Find where the given text appears and provide that cell's center as [x, y] coordinate. 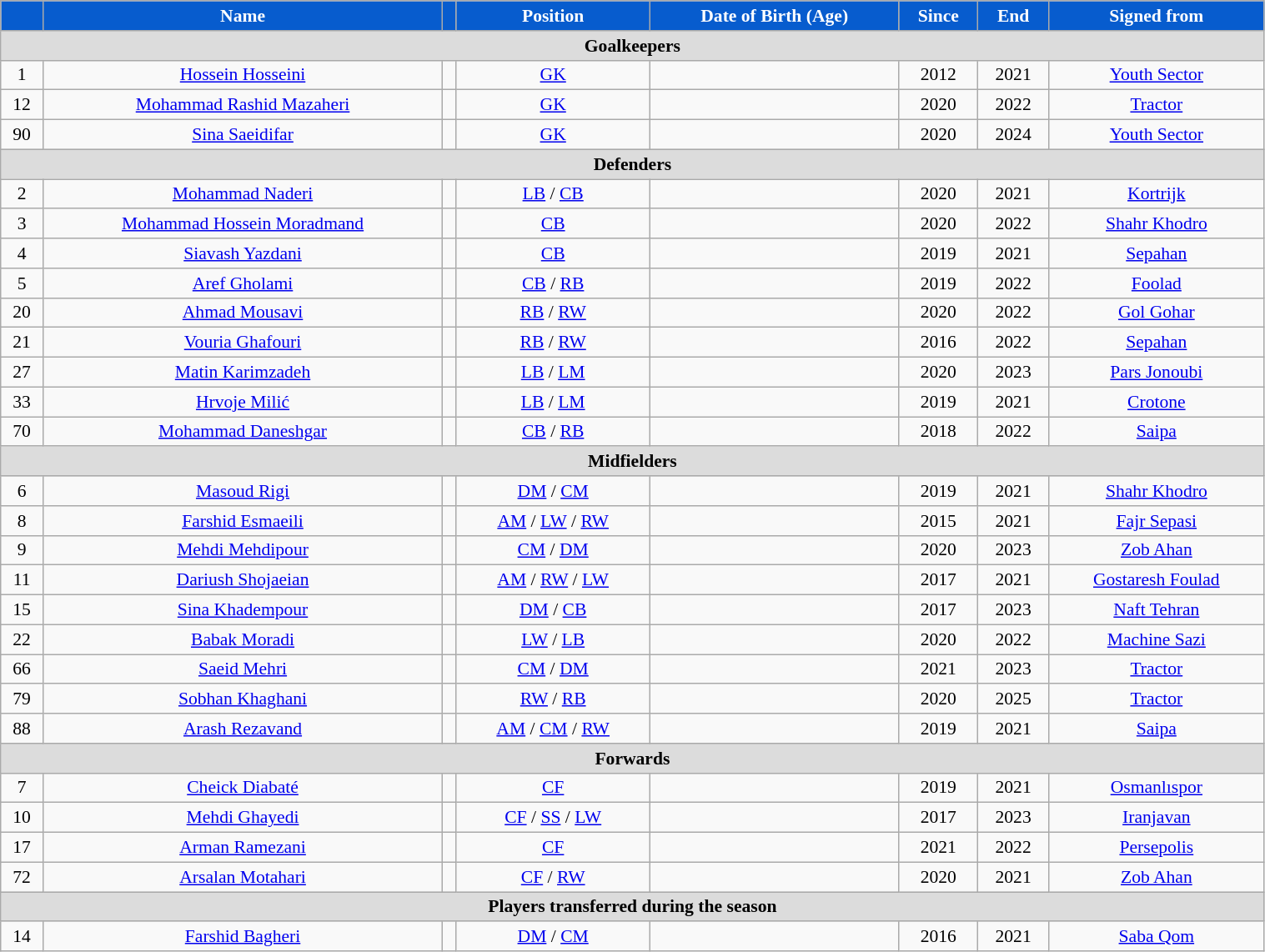
Cheick Diabaté [242, 788]
90 [22, 135]
Signed from [1157, 16]
Dariush Shojaeian [242, 580]
Vouria Ghafouri [242, 343]
3 [22, 224]
Hrvoje Milić [242, 402]
88 [22, 729]
27 [22, 373]
10 [22, 818]
AM / RW / LW [554, 580]
AM / LW / RW [554, 521]
Osmanlıspor [1157, 788]
Mohammad Daneshgar [242, 432]
2018 [939, 432]
2024 [1014, 135]
RW / RB [554, 699]
Kortrijk [1157, 194]
Midfielders [632, 462]
Sina Saeidifar [242, 135]
End [1014, 16]
Naft Tehran [1157, 610]
7 [22, 788]
Date of Birth (Age) [774, 16]
2012 [939, 75]
Players transferred during the season [632, 907]
Arsalan Motahari [242, 877]
9 [22, 550]
8 [22, 521]
Arman Ramezani [242, 848]
Mohammad Hossein Moradmand [242, 224]
Masoud Rigi [242, 491]
15 [22, 610]
Crotone [1157, 402]
Persepolis [1157, 848]
Mehdi Mehdipour [242, 550]
Sobhan Khaghani [242, 699]
2025 [1014, 699]
22 [22, 639]
79 [22, 699]
6 [22, 491]
Name [242, 16]
Ahmad Mousavi [242, 313]
66 [22, 669]
Position [554, 16]
Forwards [632, 759]
Farshid Esmaeili [242, 521]
70 [22, 432]
Sina Khadempour [242, 610]
DM / CB [554, 610]
11 [22, 580]
Foolad [1157, 283]
LB / CB [554, 194]
Matin Karimzadeh [242, 373]
Babak Moradi [242, 639]
Iranjavan [1157, 818]
5 [22, 283]
Aref Gholami [242, 283]
20 [22, 313]
21 [22, 343]
Siavash Yazdani [242, 253]
17 [22, 848]
14 [22, 937]
Saeid Mehri [242, 669]
4 [22, 253]
Machine Sazi [1157, 639]
Goalkeepers [632, 46]
12 [22, 105]
Pars Jonoubi [1157, 373]
Arash Rezavand [242, 729]
1 [22, 75]
Hossein Hosseini [242, 75]
Farshid Bagheri [242, 937]
Saba Qom [1157, 937]
AM / CM / RW [554, 729]
Gostaresh Foulad [1157, 580]
Mohammad Rashid Mazaheri [242, 105]
Fajr Sepasi [1157, 521]
33 [22, 402]
CF / SS / LW [554, 818]
72 [22, 877]
2 [22, 194]
2015 [939, 521]
LW / LB [554, 639]
Gol Gohar [1157, 313]
Mehdi Ghayedi [242, 818]
Defenders [632, 164]
Mohammad Naderi [242, 194]
Since [939, 16]
CF / RW [554, 877]
